Capture the cell that displays the provided text and extract its (X, Y) central coordinate. 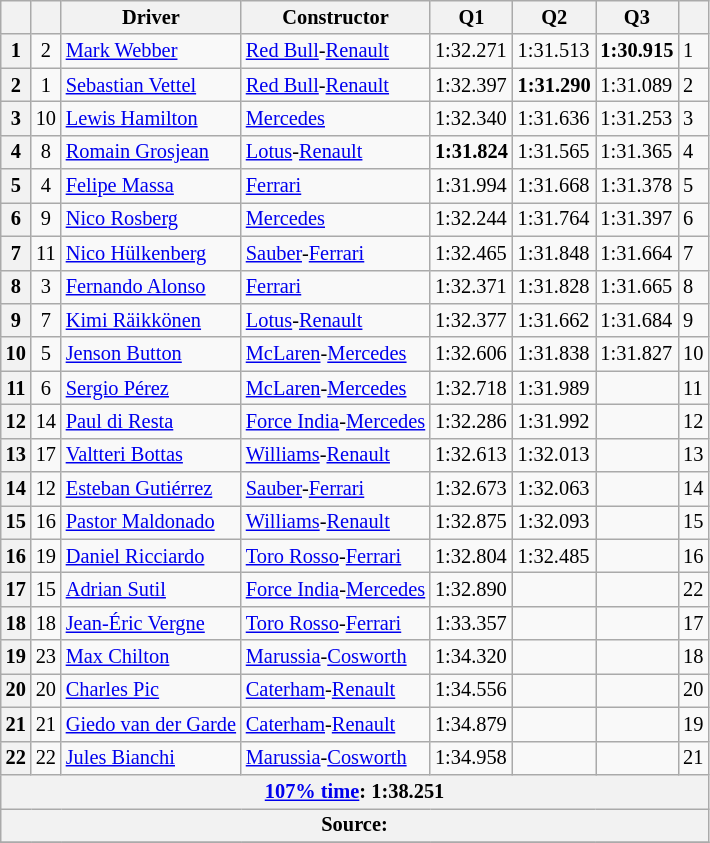
Constructor (336, 17)
1:30.915 (638, 51)
1:31.848 (554, 253)
1:31.828 (554, 287)
Source: (355, 825)
1:31.089 (638, 85)
1:34.320 (472, 657)
1:32.271 (472, 51)
1:31.827 (638, 354)
Nico Hülkenberg (151, 253)
1:31.989 (554, 388)
1:31.994 (472, 186)
1:31.665 (638, 287)
1:32.875 (472, 522)
1:32.613 (472, 455)
107% time: 1:38.251 (355, 791)
Nico Rosberg (151, 219)
1:31.662 (554, 320)
Esteban Gutiérrez (151, 489)
23 (46, 657)
Sebastian Vettel (151, 85)
1:31.992 (554, 421)
1:31.764 (554, 219)
1:31.290 (554, 85)
Jenson Button (151, 354)
1:31.668 (554, 186)
1:32.465 (472, 253)
1:33.357 (472, 623)
Kimi Räikkönen (151, 320)
1:32.673 (472, 489)
1:31.684 (638, 320)
Mark Webber (151, 51)
Felipe Massa (151, 186)
1:31.365 (638, 152)
Q1 (472, 17)
1:31.664 (638, 253)
1:32.890 (472, 589)
1:32.718 (472, 388)
1:32.063 (554, 489)
1:34.879 (472, 724)
Charles Pic (151, 690)
1:32.093 (554, 522)
Fernando Alonso (151, 287)
1:31.636 (554, 118)
1:31.838 (554, 354)
Paul di Resta (151, 421)
Jean-Éric Vergne (151, 623)
1:31.378 (638, 186)
1:32.013 (554, 455)
1:31.397 (638, 219)
1:31.513 (554, 51)
1:32.485 (554, 556)
Daniel Ricciardo (151, 556)
1:32.371 (472, 287)
1:32.244 (472, 219)
1:31.824 (472, 152)
Q3 (638, 17)
1:32.606 (472, 354)
Pastor Maldonado (151, 522)
Q2 (554, 17)
Max Chilton (151, 657)
1:32.804 (472, 556)
1:32.286 (472, 421)
1:34.556 (472, 690)
1:31.565 (554, 152)
Romain Grosjean (151, 152)
1:31.253 (638, 118)
1:34.958 (472, 758)
Driver (151, 17)
1:32.397 (472, 85)
1:32.377 (472, 320)
Sergio Pérez (151, 388)
Adrian Sutil (151, 589)
Lewis Hamilton (151, 118)
Valtteri Bottas (151, 455)
Jules Bianchi (151, 758)
1:32.340 (472, 118)
Giedo van der Garde (151, 724)
